Find where the given text appears and provide that cell's center as (x, y) coordinate. 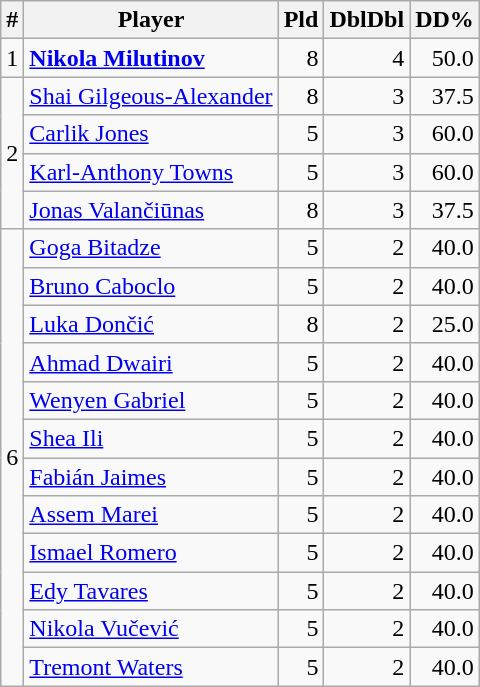
Wenyen Gabriel (151, 400)
Jonas Valančiūnas (151, 210)
Fabián Jaimes (151, 477)
DblDbl (367, 20)
Carlik Jones (151, 134)
Edy Tavares (151, 591)
4 (367, 58)
DD% (445, 20)
50.0 (445, 58)
Pld (301, 20)
Luka Dončić (151, 324)
Ahmad Dwairi (151, 362)
Shea Ili (151, 438)
Shai Gilgeous-Alexander (151, 96)
Bruno Caboclo (151, 286)
Goga Bitadze (151, 248)
Nikola Vučević (151, 629)
1 (12, 58)
Nikola Milutinov (151, 58)
Ismael Romero (151, 553)
Assem Marei (151, 515)
Karl-Anthony Towns (151, 172)
25.0 (445, 324)
Player (151, 20)
Tremont Waters (151, 667)
# (12, 20)
6 (12, 458)
